From the cell containing the given text, extract its center point as [x, y] coordinate. 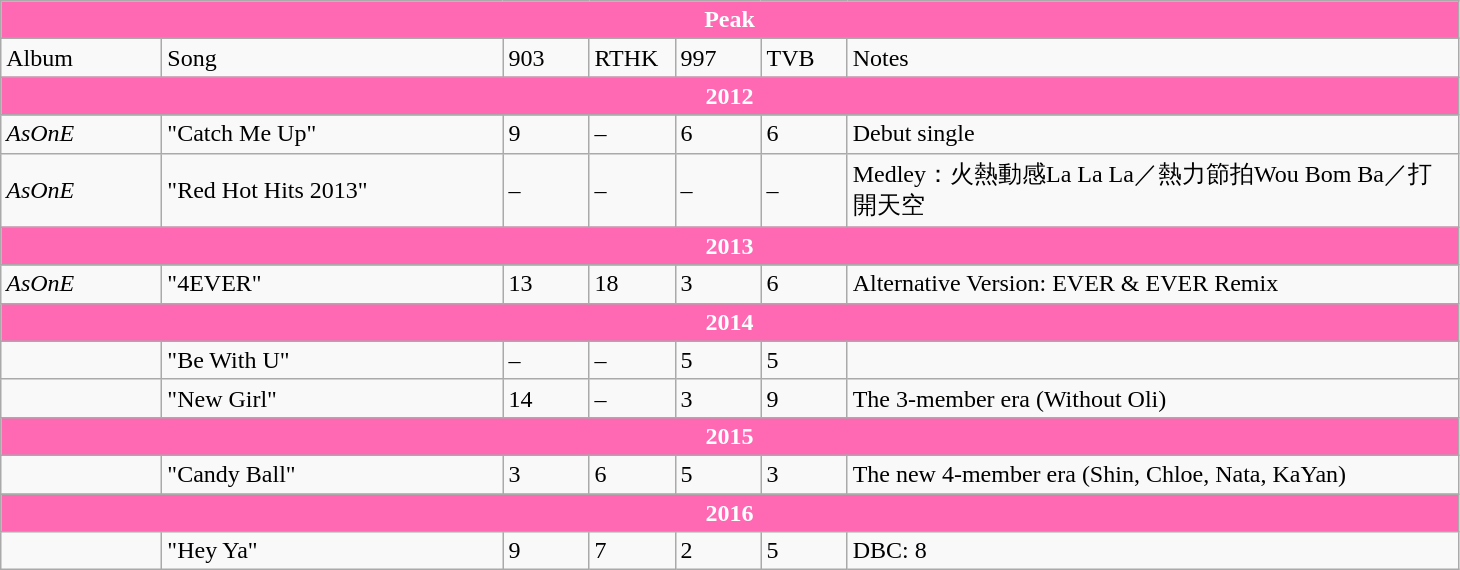
Debut single [1152, 134]
903 [546, 58]
2 [718, 551]
7 [632, 551]
"New Girl" [332, 398]
The new 4-member era (Shin, Chloe, Nata, KaYan) [1152, 474]
2016 [730, 513]
Peak [730, 20]
"Be With U" [332, 360]
2014 [730, 322]
Song [332, 58]
The 3-member era (Without Oli) [1152, 398]
2013 [730, 246]
13 [546, 284]
DBC: 8 [1152, 551]
Album [82, 58]
Alternative Version: EVER & EVER Remix [1152, 284]
"Red Hot Hits 2013" [332, 190]
TVB [804, 58]
"Hey Ya" [332, 551]
14 [546, 398]
"Candy Ball" [332, 474]
18 [632, 284]
997 [718, 58]
Medley：火熱動感La La La／熱力節拍Wou Bom Ba／打開天空 [1152, 190]
2015 [730, 436]
"Catch Me Up" [332, 134]
RTHK [632, 58]
2012 [730, 96]
"4EVER" [332, 284]
Notes [1152, 58]
